Pinpoint the cell where the given text exists, returning its (x, y) midpoint coordinate. 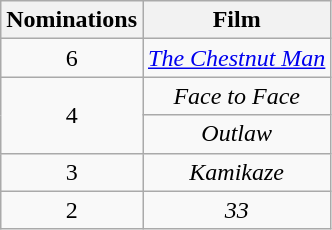
Film (236, 20)
3 (72, 172)
33 (236, 210)
The Chestnut Man (236, 58)
Outlaw (236, 134)
2 (72, 210)
6 (72, 58)
4 (72, 115)
Nominations (72, 20)
Face to Face (236, 96)
Kamikaze (236, 172)
